Determine the [x, y] coordinate at the center of the cell enclosing the given text.  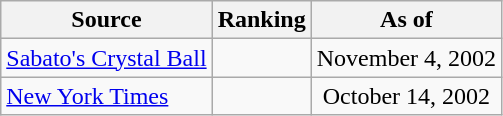
As of [406, 20]
Source [106, 20]
Sabato's Crystal Ball [106, 58]
October 14, 2002 [406, 96]
New York Times [106, 96]
November 4, 2002 [406, 58]
Ranking [262, 20]
